Capture the cell that displays the provided text and extract its [x, y] central coordinate. 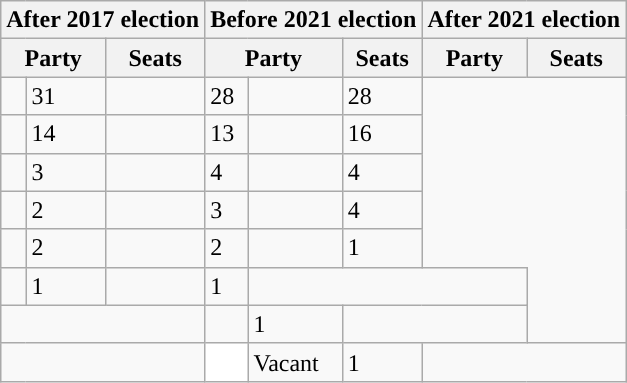
16 [382, 134]
After 2021 election [524, 20]
Vacant [295, 362]
31 [66, 96]
Before 2021 election [314, 20]
13 [226, 134]
14 [66, 134]
After 2017 election [103, 20]
